Locate the cell with the specified text and output its [X, Y] center coordinate. 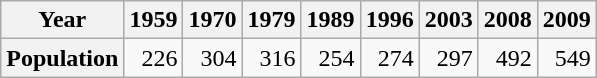
1970 [212, 20]
1959 [154, 20]
297 [448, 58]
Year [62, 20]
254 [330, 58]
274 [390, 58]
2009 [566, 20]
1979 [272, 20]
Population [62, 58]
316 [272, 58]
304 [212, 58]
492 [508, 58]
1996 [390, 20]
2003 [448, 20]
226 [154, 58]
2008 [508, 20]
549 [566, 58]
1989 [330, 20]
